Return (X, Y) of the center of cell containing provided text 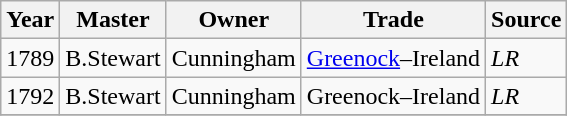
Year (30, 20)
Master (113, 20)
Source (526, 20)
1789 (30, 58)
Owner (234, 20)
Trade (393, 20)
1792 (30, 96)
